Return [X, Y] of the center of cell containing provided text 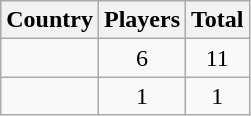
Total [218, 20]
Players [142, 20]
11 [218, 58]
6 [142, 58]
Country [50, 20]
